From the cell containing the given text, extract its center point as (x, y) coordinate. 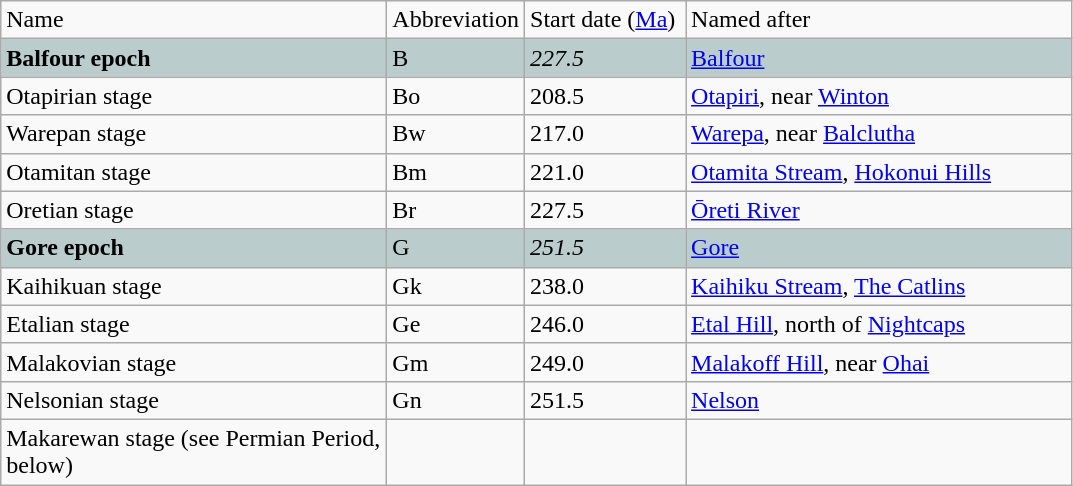
Otapirian stage (194, 96)
238.0 (606, 286)
Kaihikuan stage (194, 286)
Malakoff Hill, near Ohai (879, 362)
Balfour epoch (194, 58)
Gore epoch (194, 248)
Nelson (879, 400)
Kaihiku Stream, The Catlins (879, 286)
Bw (456, 134)
Bm (456, 172)
221.0 (606, 172)
249.0 (606, 362)
Otamita Stream, Hokonui Hills (879, 172)
B (456, 58)
Name (194, 20)
Balfour (879, 58)
Start date (Ma) (606, 20)
Etal Hill, north of Nightcaps (879, 324)
Gm (456, 362)
Warepan stage (194, 134)
Gn (456, 400)
Gore (879, 248)
Makarewan stage (see Permian Period, below) (194, 452)
Ge (456, 324)
Nelsonian stage (194, 400)
Gk (456, 286)
Br (456, 210)
217.0 (606, 134)
208.5 (606, 96)
Bo (456, 96)
Otapiri, near Winton (879, 96)
Abbreviation (456, 20)
Malakovian stage (194, 362)
Ōreti River (879, 210)
Oretian stage (194, 210)
Etalian stage (194, 324)
246.0 (606, 324)
Named after (879, 20)
Warepa, near Balclutha (879, 134)
G (456, 248)
Otamitan stage (194, 172)
